Detect which cell encompasses the target text, then output its [x, y] center coordinate. 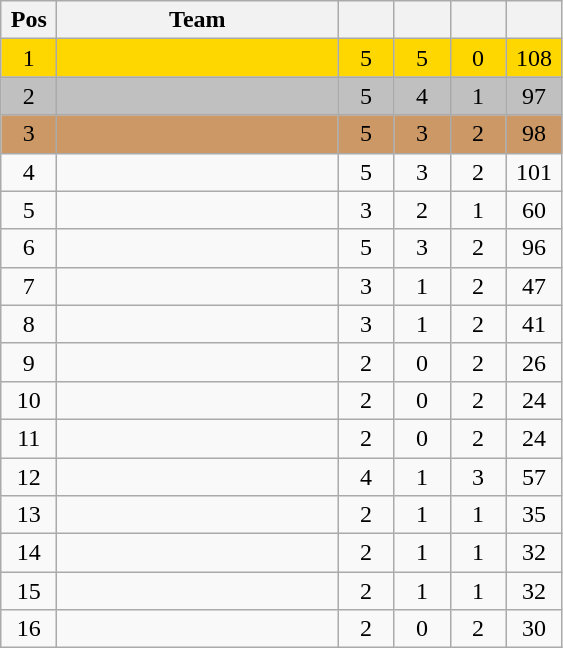
6 [29, 248]
26 [534, 362]
13 [29, 515]
57 [534, 477]
108 [534, 58]
97 [534, 96]
12 [29, 477]
Pos [29, 20]
8 [29, 324]
14 [29, 553]
7 [29, 286]
96 [534, 248]
60 [534, 210]
10 [29, 400]
98 [534, 134]
101 [534, 172]
35 [534, 515]
11 [29, 438]
41 [534, 324]
47 [534, 286]
30 [534, 629]
Team [198, 20]
9 [29, 362]
15 [29, 591]
16 [29, 629]
